Scan for the cell matching the given text and deliver its [x, y] coordinate at center. 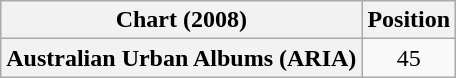
Australian Urban Albums (ARIA) [182, 58]
Position [409, 20]
Chart (2008) [182, 20]
45 [409, 58]
